Provide the [x, y] coordinate of the cell's center where the given text is located.  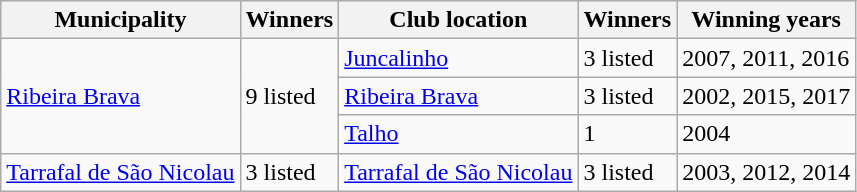
1 [628, 134]
2007, 2011, 2016 [766, 58]
2004 [766, 134]
Juncalinho [458, 58]
Club location [458, 20]
9 listed [290, 96]
Winning years [766, 20]
Talho [458, 134]
2003, 2012, 2014 [766, 172]
Municipality [120, 20]
2002, 2015, 2017 [766, 96]
